Locate the cell with the specified text and output its (x, y) center coordinate. 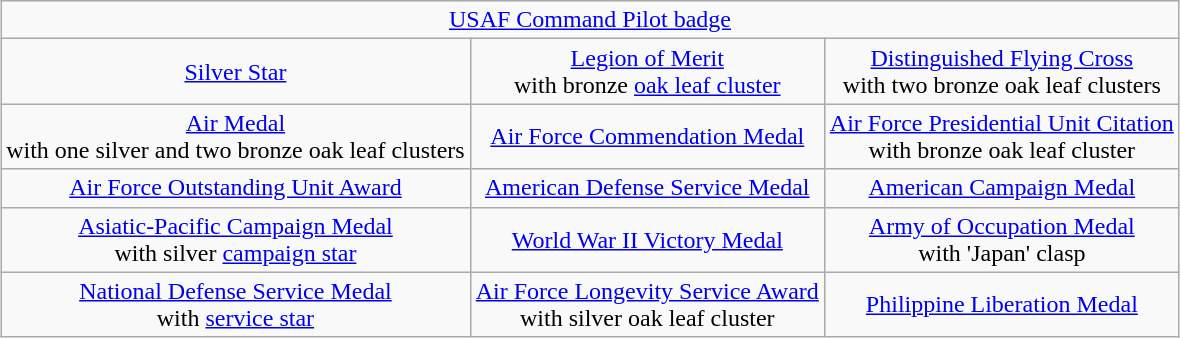
Philippine Liberation Medal (1002, 304)
American Defense Service Medal (647, 188)
Air Medalwith one silver and two bronze oak leaf clusters (236, 136)
National Defense Service Medalwith service star (236, 304)
Asiatic-Pacific Campaign Medalwith silver campaign star (236, 240)
Air Force Presidential Unit Citationwith bronze oak leaf cluster (1002, 136)
American Campaign Medal (1002, 188)
Air Force Outstanding Unit Award (236, 188)
USAF Command Pilot badge (590, 20)
Army of Occupation Medalwith 'Japan' clasp (1002, 240)
Air Force Commendation Medal (647, 136)
World War II Victory Medal (647, 240)
Legion of Meritwith bronze oak leaf cluster (647, 72)
Silver Star (236, 72)
Air Force Longevity Service Awardwith silver oak leaf cluster (647, 304)
Distinguished Flying Crosswith two bronze oak leaf clusters (1002, 72)
